From the cell containing the given text, extract its center point as [X, Y] coordinate. 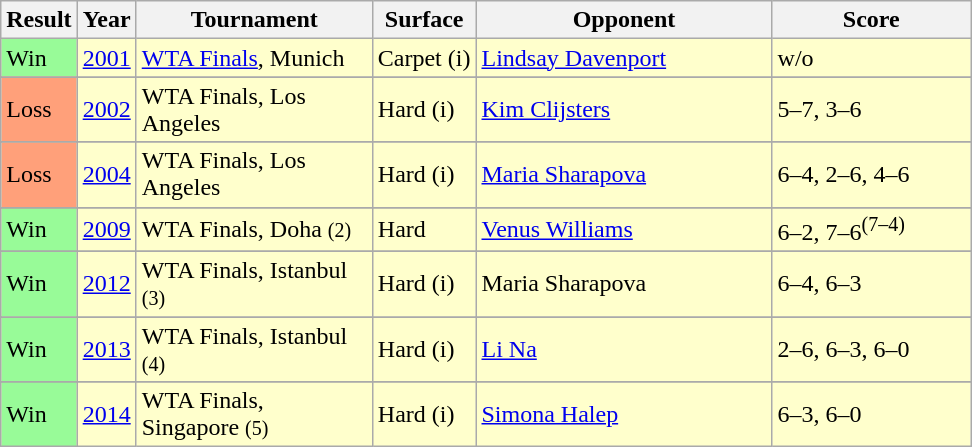
6–4, 2–6, 4–6 [872, 174]
2012 [106, 284]
WTA Finals, Doha (2) [254, 230]
Score [872, 20]
Hard [424, 230]
Result [39, 20]
Opponent [624, 20]
6–3, 6–0 [872, 414]
WTA Finals, Istanbul (4) [254, 350]
WTA Finals, Singapore (5) [254, 414]
Kim Clijsters [624, 110]
Tournament [254, 20]
6–4, 6–3 [872, 284]
2014 [106, 414]
2002 [106, 110]
Year [106, 20]
WTA Finals, Istanbul (3) [254, 284]
2009 [106, 230]
Surface [424, 20]
2004 [106, 174]
2–6, 6–3, 6–0 [872, 350]
2013 [106, 350]
Carpet (i) [424, 58]
5–7, 3–6 [872, 110]
Lindsay Davenport [624, 58]
Venus Williams [624, 230]
6–2, 7–6(7–4) [872, 230]
Li Na [624, 350]
w/o [872, 58]
Simona Halep [624, 414]
2001 [106, 58]
WTA Finals, Munich [254, 58]
